Return [x, y] of the center of cell containing provided text 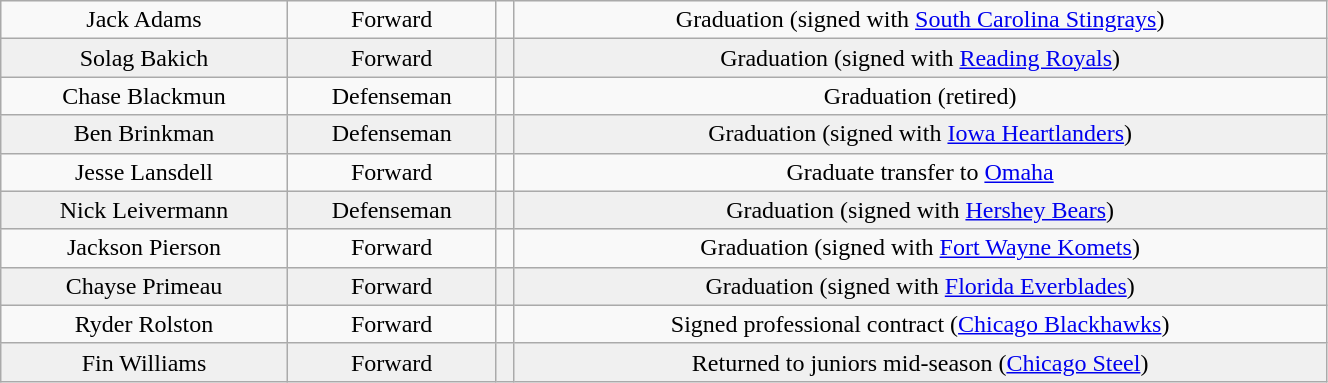
Jesse Lansdell [144, 172]
Solag Bakich [144, 58]
Fin Williams [144, 362]
Returned to juniors mid-season (Chicago Steel) [920, 362]
Graduation (signed with Reading Royals) [920, 58]
Graduation (signed with Hershey Bears) [920, 210]
Graduation (signed with South Carolina Stingrays) [920, 20]
Ryder Rolston [144, 324]
Graduation (signed with Florida Everblades) [920, 286]
Chayse Primeau [144, 286]
Ben Brinkman [144, 134]
Graduation (retired) [920, 96]
Nick Leivermann [144, 210]
Jackson Pierson [144, 248]
Graduation (signed with Fort Wayne Komets) [920, 248]
Graduation (signed with Iowa Heartlanders) [920, 134]
Graduate transfer to Omaha [920, 172]
Jack Adams [144, 20]
Chase Blackmun [144, 96]
Signed professional contract (Chicago Blackhawks) [920, 324]
